Scan for the cell matching the given text and deliver its (X, Y) coordinate at center. 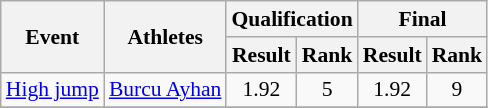
High jump (52, 90)
Final (422, 19)
Qualification (292, 19)
Event (52, 36)
Athletes (166, 36)
9 (458, 90)
Burcu Ayhan (166, 90)
5 (326, 90)
